Output the (X, Y) coordinate of the center of the cell containing the given text.  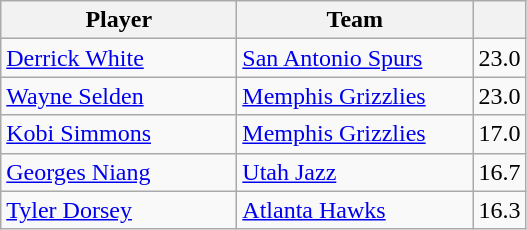
San Antonio Spurs (355, 58)
Team (355, 20)
Atlanta Hawks (355, 210)
Utah Jazz (355, 172)
Kobi Simmons (119, 134)
16.3 (500, 210)
Georges Niang (119, 172)
Tyler Dorsey (119, 210)
Wayne Selden (119, 96)
Player (119, 20)
17.0 (500, 134)
16.7 (500, 172)
Derrick White (119, 58)
